Pinpoint the cell where the given text exists, returning its (X, Y) midpoint coordinate. 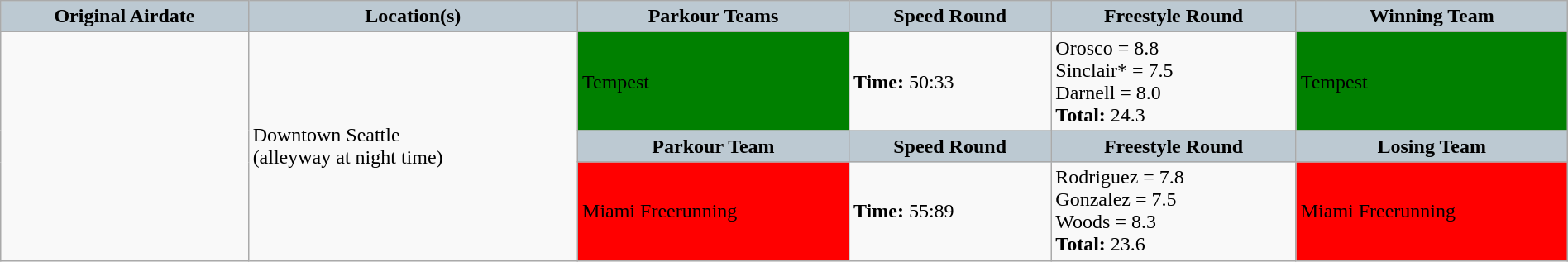
Orosco = 8.8Sinclair* = 7.5Darnell = 8.0Total: 24.3 (1174, 81)
Parkour Team (714, 146)
Time: 50:33 (949, 81)
Losing Team (1432, 146)
Original Airdate (124, 17)
Location(s) (413, 17)
Winning Team (1432, 17)
Parkour Teams (714, 17)
Time: 55:89 (949, 212)
Rodriguez = 7.8Gonzalez = 7.5Woods = 8.3Total: 23.6 (1174, 212)
Downtown Seattle(alleyway at night time) (413, 146)
